Detect which cell encompasses the target text, then output its [X, Y] center coordinate. 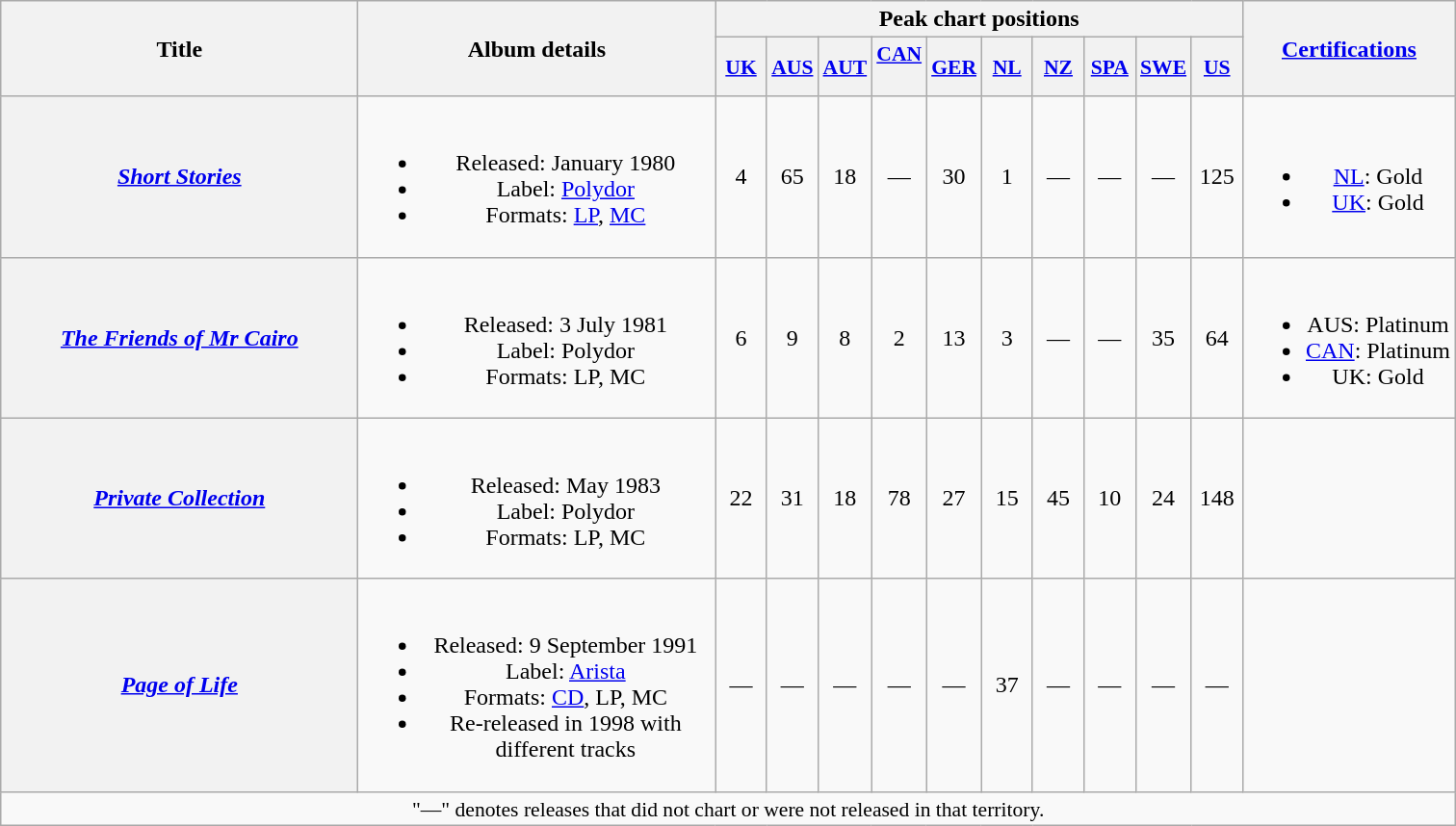
3 [1007, 337]
NL [1007, 67]
NZ [1057, 67]
64 [1217, 337]
AUT [845, 67]
Short Stories [179, 177]
US [1217, 67]
15 [1007, 499]
Certifications [1348, 48]
Released: January 1980Label: PolydorFormats: LP, MC [537, 177]
30 [953, 177]
24 [1163, 499]
1 [1007, 177]
4 [741, 177]
Album details [537, 48]
148 [1217, 499]
Title [179, 48]
35 [1163, 337]
GER [953, 67]
45 [1057, 499]
8 [845, 337]
Released: 9 September 1991Label: AristaFormats: CD, LP, MCRe-released in 1998 with different tracks [537, 685]
37 [1007, 685]
6 [741, 337]
Released: 3 July 1981Label: PolydorFormats: LP, MC [537, 337]
SWE [1163, 67]
2 [899, 337]
Page of Life [179, 685]
9 [792, 337]
125 [1217, 177]
UK [741, 67]
78 [899, 499]
Peak chart positions [979, 19]
AUS [792, 67]
SPA [1109, 67]
The Friends of Mr Cairo [179, 337]
31 [792, 499]
AUS: PlatinumCAN: PlatinumUK: Gold [1348, 337]
27 [953, 499]
"—" denotes releases that did not chart or were not released in that territory. [728, 809]
Released: May 1983Label: PolydorFormats: LP, MC [537, 499]
NL: GoldUK: Gold [1348, 177]
22 [741, 499]
CAN [899, 67]
13 [953, 337]
65 [792, 177]
10 [1109, 499]
Private Collection [179, 499]
